Capture the cell that displays the provided text and extract its [X, Y] central coordinate. 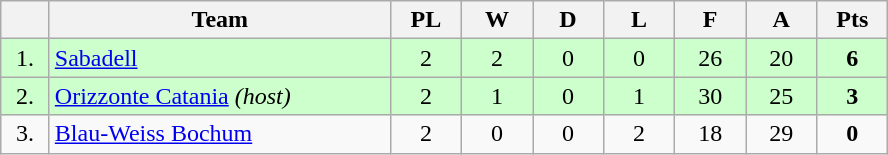
1. [26, 58]
Team [220, 20]
20 [782, 58]
18 [710, 134]
3 [852, 96]
A [782, 20]
L [640, 20]
26 [710, 58]
Orizzonte Catania (host) [220, 96]
30 [710, 96]
Sabadell [220, 58]
W [496, 20]
Blau-Weiss Bochum [220, 134]
2. [26, 96]
Pts [852, 20]
3. [26, 134]
6 [852, 58]
25 [782, 96]
D [568, 20]
F [710, 20]
PL [426, 20]
29 [782, 134]
